Search for the cell housing the specified text and yield its (x, y) center coordinate. 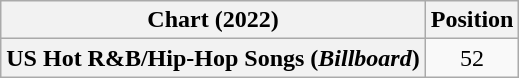
US Hot R&B/Hip-Hop Songs (Billboard) (213, 58)
Chart (2022) (213, 20)
Position (472, 20)
52 (472, 58)
